For the text-containing cell, return its midpoint in [X, Y] coordinate format. 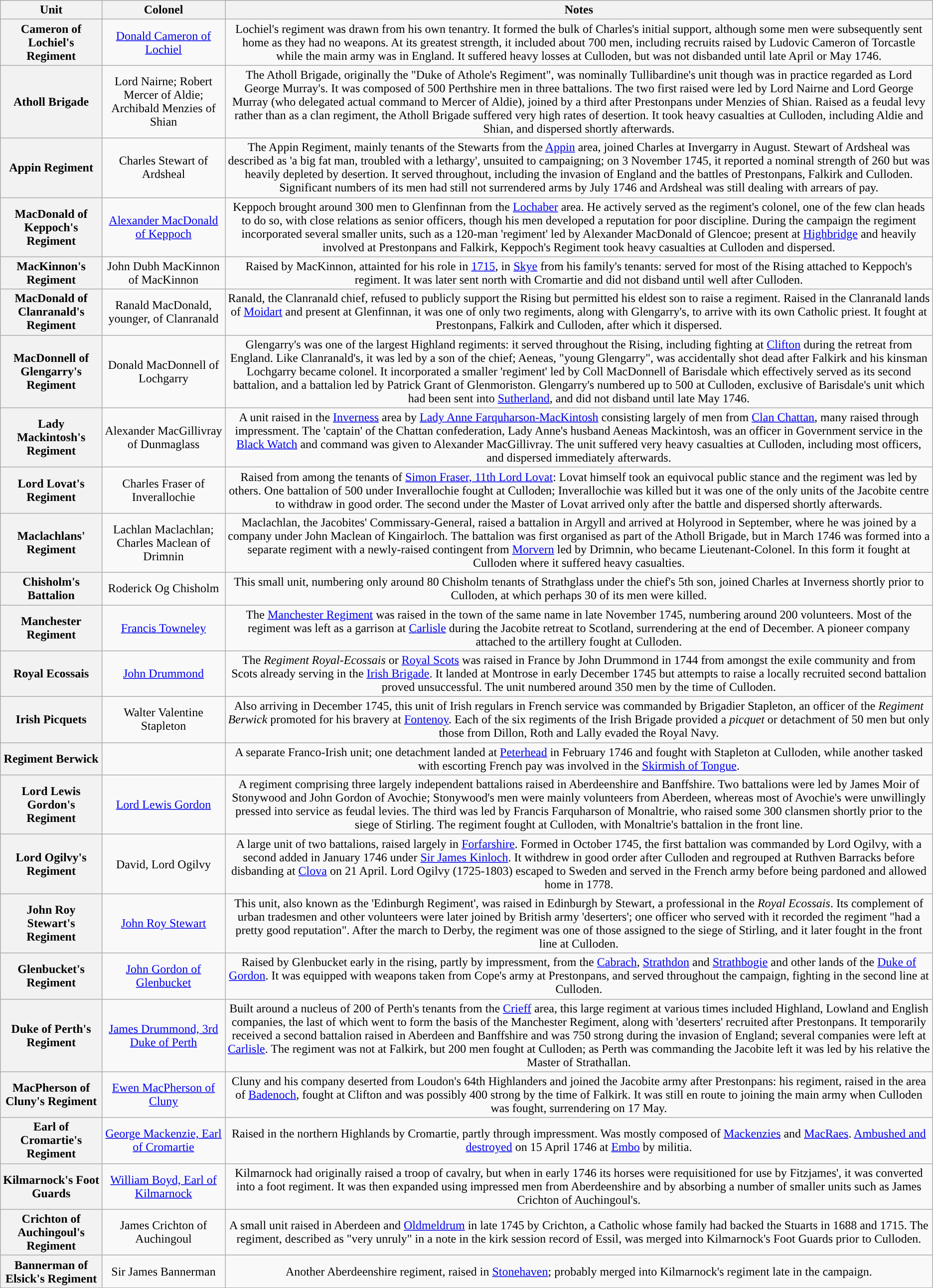
Lord Ogilvy's Regiment [51, 864]
David, Lord Ogilvy [163, 864]
Lord Lewis Gordon's Regiment [51, 805]
Ewen MacPherson of Cluny [163, 1095]
Crichton of Auchingoul's Regiment [51, 1232]
Francis Towneley [163, 628]
Cameron of Lochiel's Regiment [51, 42]
Lord Lovat's Regiment [51, 490]
Glenbucket's Regiment [51, 976]
Royal Ecossais [51, 674]
Atholl Brigade [51, 102]
Manchester Regiment [51, 628]
John Gordon of Glenbucket [163, 976]
William Boyd, Earl of Kilmarnock [163, 1186]
Irish Picquets [51, 720]
Alexander MacGillivray of Dunmaglass [163, 438]
Colonel [163, 10]
Chisholm's Battalion [51, 588]
John Roy Stewart's Regiment [51, 923]
Unit [51, 10]
Ranald MacDonald, younger, of Clanranald [163, 312]
MacDonald of Keppoch's Regiment [51, 227]
James Drummond, 3rd Duke of Perth [163, 1035]
Kilmarnock's Foot Guards [51, 1186]
Lachlan Maclachlan; Charles Maclean of Drimnin [163, 542]
Duke of Perth's Regiment [51, 1035]
Earl of Cromartie's Regiment [51, 1140]
John Drummond [163, 674]
Bannerman of Elsick's Regiment [51, 1271]
Lady Mackintosh's Regiment [51, 438]
Alexander MacDonald of Keppoch [163, 227]
Charles Stewart of Ardsheal [163, 167]
Notes [579, 10]
George Mackenzie, Earl of Cromartie [163, 1140]
Walter Valentine Stapleton [163, 720]
Appin Regiment [51, 167]
James Crichton of Auchingoul [163, 1232]
MacPherson of Cluny's Regiment [51, 1095]
Lord Nairne; Robert Mercer of Aldie; Archibald Menzies of Shian [163, 102]
Donald Cameron of Lochiel [163, 42]
Another Aberdeenshire regiment, raised in Stonehaven; probably merged into Kilmarnock's regiment late in the campaign. [579, 1271]
John Dubh MacKinnon of MacKinnon [163, 273]
MacDonnell of Glengarry's Regiment [51, 371]
Charles Fraser of Inverallochie [163, 490]
MacDonald of Clanranald's Regiment [51, 312]
MacKinnon's Regiment [51, 273]
John Roy Stewart [163, 923]
Sir James Bannerman [163, 1271]
Roderick Og Chisholm [163, 588]
Donald MacDonnell of Lochgarry [163, 371]
Regiment Berwick [51, 759]
Lord Lewis Gordon [163, 805]
Maclachlans' Regiment [51, 542]
